For the text-containing cell, return its midpoint in [X, Y] coordinate format. 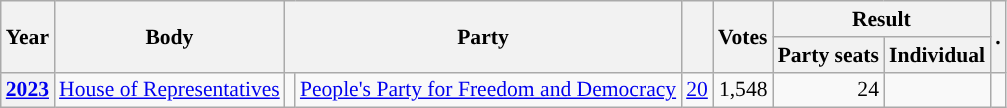
. [998, 36]
Party [483, 36]
Result [882, 19]
20 [697, 90]
2023 [28, 90]
24 [828, 90]
Year [28, 36]
Votes [743, 36]
Party seats [828, 55]
House of Representatives [170, 90]
1,548 [743, 90]
People's Party for Freedom and Democracy [488, 90]
Individual [937, 55]
Body [170, 36]
